Search for the cell housing the specified text and yield its (x, y) center coordinate. 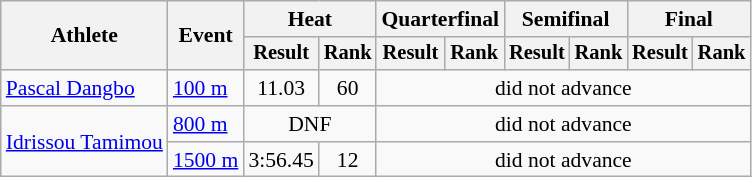
Heat (310, 19)
Semifinal (566, 19)
Idrissou Tamimou (84, 142)
DNF (310, 124)
Pascal Dangbo (84, 88)
Athlete (84, 36)
Event (206, 36)
Final (688, 19)
11.03 (280, 88)
800 m (206, 124)
100 m (206, 88)
Quarterfinal (440, 19)
60 (348, 88)
